For the text-containing cell, return its midpoint in (x, y) coordinate format. 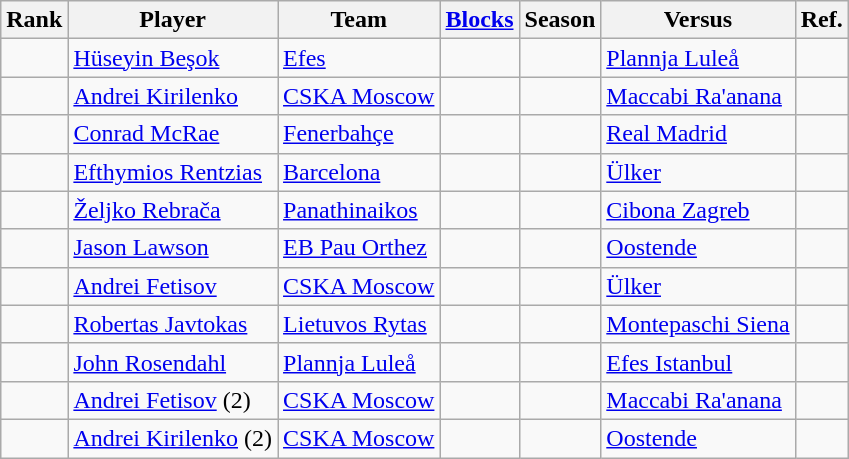
Team (359, 20)
Season (560, 20)
Andrei Kirilenko (2) (173, 438)
Lietuvos Rytas (359, 324)
Player (173, 20)
Montepaschi Siena (698, 324)
Efthymios Rentzias (173, 172)
Andrei Fetisov (2) (173, 400)
John Rosendahl (173, 362)
Panathinaikos (359, 210)
Andrei Fetisov (173, 286)
Efes (359, 58)
Andrei Kirilenko (173, 96)
Hüseyin Beşok (173, 58)
EB Pau Orthez (359, 248)
Ref. (822, 20)
Barcelona (359, 172)
Conrad McRae (173, 134)
Jason Lawson (173, 248)
Cibona Zagreb (698, 210)
Rank (34, 20)
Fenerbahçe (359, 134)
Versus (698, 20)
Robertas Javtokas (173, 324)
Real Madrid (698, 134)
Željko Rebrača (173, 210)
Blocks (480, 20)
Efes Istanbul (698, 362)
